Scan for the cell matching the given text and deliver its [X, Y] coordinate at center. 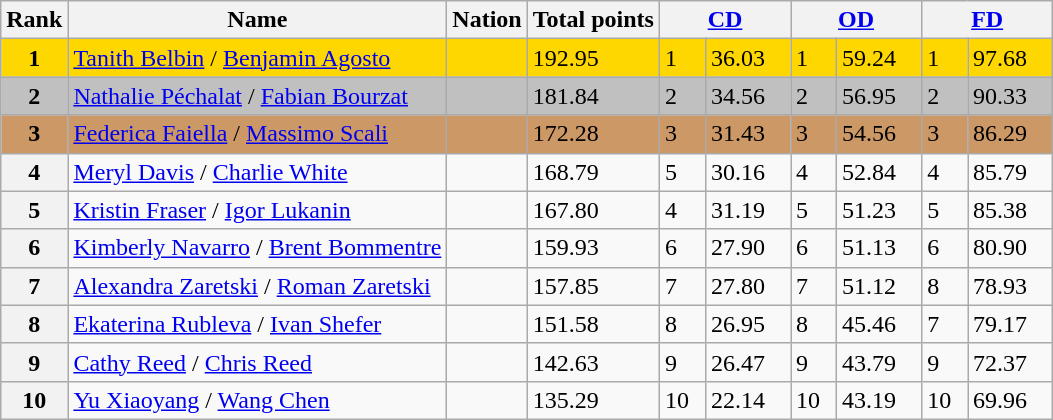
51.23 [878, 210]
Federica Faiella / Massimo Scali [258, 134]
72.37 [1010, 362]
Cathy Reed / Chris Reed [258, 362]
78.93 [1010, 286]
26.47 [748, 362]
192.95 [593, 58]
34.56 [748, 96]
85.38 [1010, 210]
167.80 [593, 210]
52.84 [878, 172]
Ekaterina Rubleva / Ivan Shefer [258, 324]
86.29 [1010, 134]
172.28 [593, 134]
26.95 [748, 324]
97.68 [1010, 58]
79.17 [1010, 324]
43.19 [878, 400]
157.85 [593, 286]
43.79 [878, 362]
30.16 [748, 172]
45.46 [878, 324]
51.13 [878, 248]
31.19 [748, 210]
Alexandra Zaretski / Roman Zaretski [258, 286]
69.96 [1010, 400]
22.14 [748, 400]
54.56 [878, 134]
OD [856, 20]
Nation [487, 20]
31.43 [748, 134]
56.95 [878, 96]
Meryl Davis / Charlie White [258, 172]
Nathalie Péchalat / Fabian Bourzat [258, 96]
51.12 [878, 286]
Rank [34, 20]
36.03 [748, 58]
Total points [593, 20]
59.24 [878, 58]
80.90 [1010, 248]
27.90 [748, 248]
168.79 [593, 172]
90.33 [1010, 96]
FD [988, 20]
159.93 [593, 248]
Yu Xiaoyang / Wang Chen [258, 400]
Kimberly Navarro / Brent Bommentre [258, 248]
85.79 [1010, 172]
142.63 [593, 362]
CD [724, 20]
Name [258, 20]
181.84 [593, 96]
27.80 [748, 286]
135.29 [593, 400]
Kristin Fraser / Igor Lukanin [258, 210]
Tanith Belbin / Benjamin Agosto [258, 58]
151.58 [593, 324]
